From the cell containing the given text, extract its center point as [X, Y] coordinate. 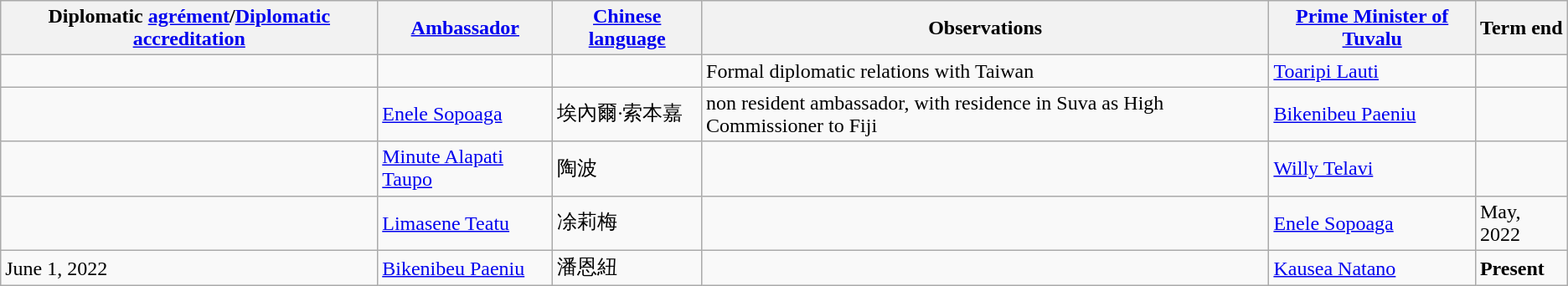
凃莉梅 [627, 222]
Chinese language [627, 28]
Kausea Natano [1372, 268]
Prime Minister of Tuvalu [1372, 28]
Limasene Teatu [466, 222]
Formal diplomatic relations with Taiwan [985, 71]
埃內爾·索本嘉 [627, 114]
陶波 [627, 169]
Ambassador [466, 28]
Willy Telavi [1372, 169]
June 1, 2022 [189, 268]
Present [1521, 268]
non resident ambassador, with residence in Suva as High Commissioner to Fiji [985, 114]
Toaripi Lauti [1372, 71]
Diplomatic agrément/Diplomatic accreditation [189, 28]
May, 2022 [1521, 222]
Minute Alapati Taupo [466, 169]
Term end [1521, 28]
Observations [985, 28]
潘恩紐 [627, 268]
